Pinpoint the cell where the given text exists, returning its (x, y) midpoint coordinate. 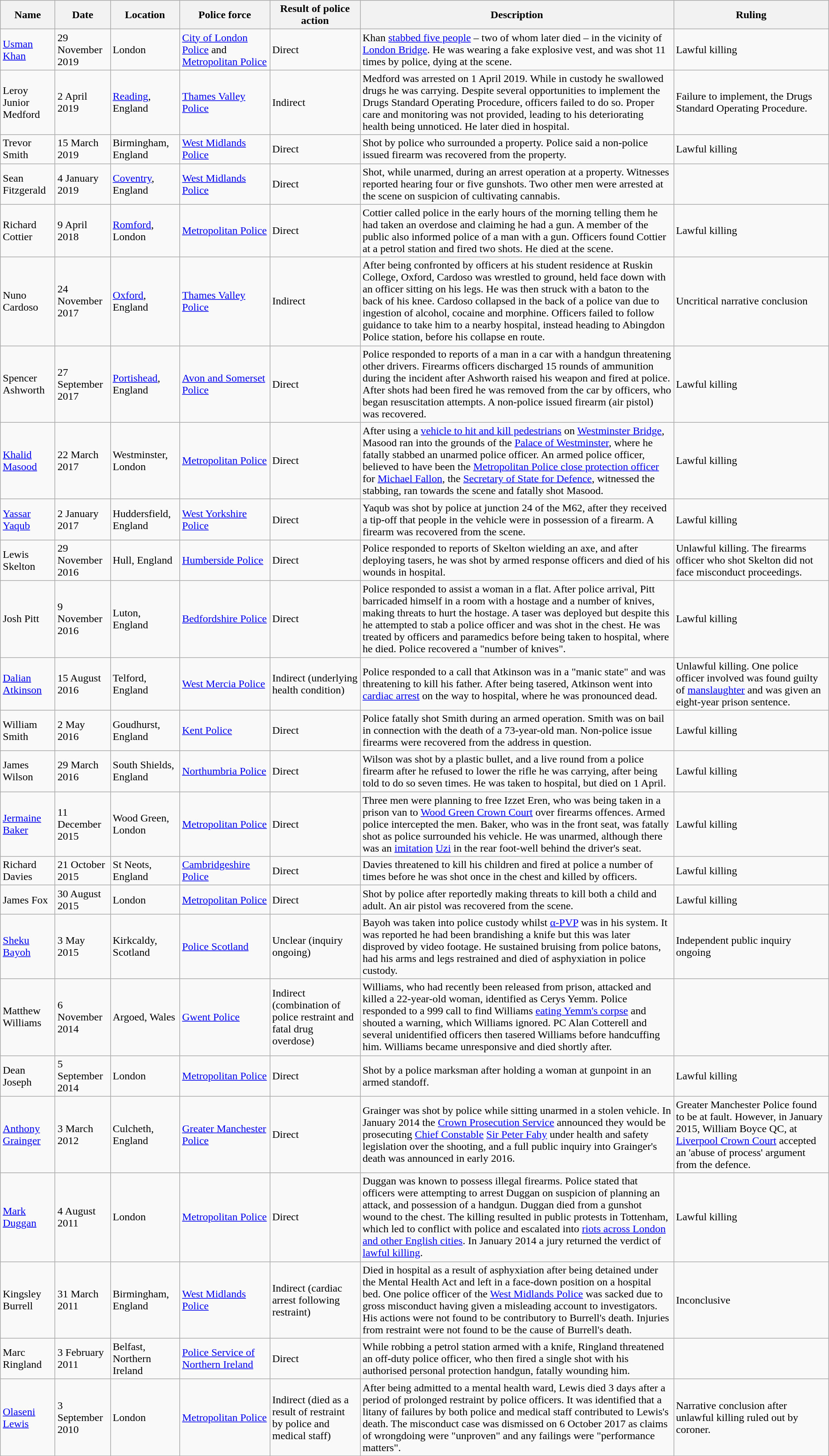
West Yorkshire Police (225, 519)
11 December 2015 (82, 824)
Richard Davies (28, 871)
Culcheth, England (145, 1134)
9 April 2018 (82, 230)
Greater Manchester Police (225, 1134)
5 September 2014 (82, 1076)
Cambridgeshire Police (225, 871)
Dalian Atkinson (28, 684)
Indirect (died as a result of restraint by police and medical staff) (315, 1417)
Mark Duggan (28, 1217)
3 September 2010 (82, 1417)
Indirect (underlying health condition) (315, 684)
Northumbria Police (225, 771)
Olaseni Lewis (28, 1417)
Wood Green, London (145, 824)
Unclear (inquiry ongoing) (315, 946)
Josh Pitt (28, 619)
Avon and Somerset Police (225, 384)
Oxford, England (145, 301)
29 November 2019 (82, 50)
Dean Joseph (28, 1076)
Indirect (combination of police restraint and fatal drug overdose) (315, 1017)
Date (82, 15)
Coventry, England (145, 184)
3 May 2015 (82, 946)
Kingsley Burrell (28, 1300)
Shot by police who surrounded a property. Police said a non-police issued firearm was recovered from the property. (517, 149)
24 November 2017 (82, 301)
9 November 2016 (82, 619)
Romford, London (145, 230)
Uncritical narrative conclusion (751, 301)
Inconclusive (751, 1300)
James Fox (28, 899)
Indirect (cardiac arrest following restraint) (315, 1300)
Ruling (751, 15)
Goudhurst, England (145, 731)
Narrative conclusion after unlawful killing ruled out by coroner. (751, 1417)
St Neots, England (145, 871)
Yassar Yaqub (28, 519)
Independent public inquiry ongoing (751, 946)
Police Service of Northern Ireland (225, 1359)
Khalid Masood (28, 461)
30 August 2015 (82, 899)
Luton, England (145, 619)
Name (28, 15)
Jermaine Baker (28, 824)
South Shields, England (145, 771)
Result of police action (315, 15)
Telford, England (145, 684)
22 March 2017 (82, 461)
Trevor Smith (28, 149)
James Wilson (28, 771)
Unlawful killing. The firearms officer who shot Skelton did not face misconduct proceedings. (751, 560)
Gwent Police (225, 1017)
Huddersfield, England (145, 519)
Failure to implement, the Drugs Standard Operating Procedure. (751, 102)
Matthew Williams (28, 1017)
2 January 2017 (82, 519)
4 January 2019 (82, 184)
Description (517, 15)
29 March 2016 (82, 771)
3 March 2012 (82, 1134)
Hull, England (145, 560)
Shot by a police marksman after holding a woman at gunpoint in an armed standoff. (517, 1076)
Location (145, 15)
29 November 2016 (82, 560)
Kirkcaldy, Scotland (145, 946)
Westminster, London (145, 461)
West Mercia Police (225, 684)
2 May 2016 (82, 731)
Belfast, Northern Ireland (145, 1359)
Unlawful killing. One police officer involved was found guilty of manslaughter and was given an eight-year prison sentence. (751, 684)
Bedfordshire Police (225, 619)
15 August 2016 (82, 684)
Spencer Ashworth (28, 384)
3 February 2011 (82, 1359)
27 September 2017 (82, 384)
Richard Cottier (28, 230)
City of London Police and Metropolitan Police (225, 50)
Anthony Grainger (28, 1134)
Police force (225, 15)
Humberside Police (225, 560)
Davies threatened to kill his children and fired at police a number of times before he was shot once in the chest and killed by officers. (517, 871)
Portishead, England (145, 384)
Sheku Bayoh (28, 946)
4 August 2011 (82, 1217)
Sean Fitzgerald (28, 184)
Leroy Junior Medford (28, 102)
Kent Police (225, 731)
6 November 2014 (82, 1017)
Marc Ringland (28, 1359)
2 April 2019 (82, 102)
William Smith (28, 731)
Argoed, Wales (145, 1017)
Police Scotland (225, 946)
15 March 2019 (82, 149)
21 October 2015 (82, 871)
Lewis Skelton (28, 560)
Usman Khan (28, 50)
Nuno Cardoso (28, 301)
Reading, England (145, 102)
31 March 2011 (82, 1300)
Shot by police after reportedly making threats to kill both a child and adult. An air pistol was recovered from the scene. (517, 899)
